Locate the cell with the specified text and output its [x, y] center coordinate. 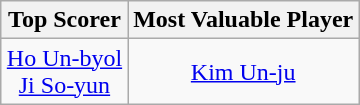
Top Scorer [64, 20]
Most Valuable Player [244, 20]
Ho Un-byol Ji So-yun [64, 72]
Kim Un-ju [244, 72]
